Locate the cell with the specified text and output its (x, y) center coordinate. 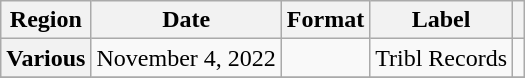
Date (186, 20)
Various (46, 58)
November 4, 2022 (186, 58)
Format (325, 20)
Region (46, 20)
Tribl Records (442, 58)
Label (442, 20)
